Search for the cell housing the specified text and yield its (x, y) center coordinate. 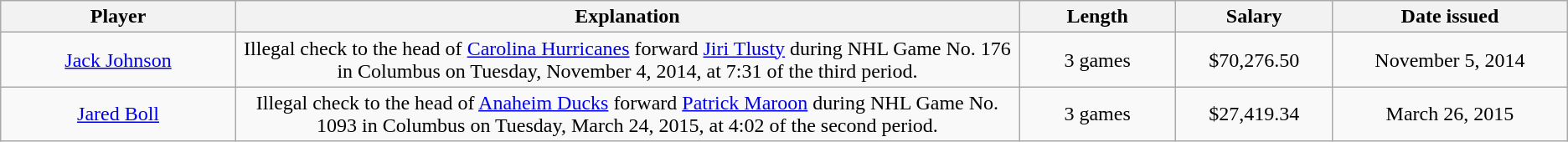
Jared Boll (119, 114)
Date issued (1451, 17)
Jack Johnson (119, 60)
Salary (1255, 17)
$70,276.50 (1255, 60)
$27,419.34 (1255, 114)
Explanation (627, 17)
March 26, 2015 (1451, 114)
Length (1097, 17)
Player (119, 17)
November 5, 2014 (1451, 60)
